Scan for the cell matching the given text and deliver its (X, Y) coordinate at center. 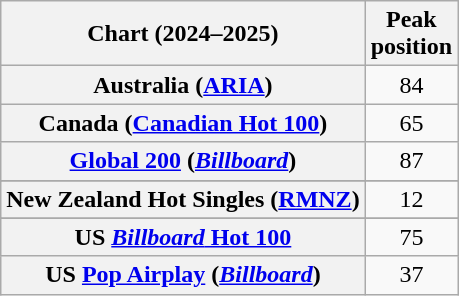
New Zealand Hot Singles (RMNZ) (183, 199)
US Pop Airplay (Billboard) (183, 275)
87 (411, 161)
37 (411, 275)
Canada (Canadian Hot 100) (183, 123)
Chart (2024–2025) (183, 34)
84 (411, 85)
Global 200 (Billboard) (183, 161)
Australia (ARIA) (183, 85)
Peak position (411, 34)
US Billboard Hot 100 (183, 237)
12 (411, 199)
65 (411, 123)
75 (411, 237)
